Scan for the cell matching the given text and deliver its (x, y) coordinate at center. 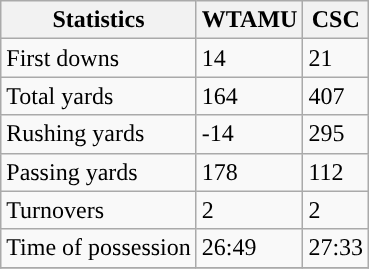
Turnovers (99, 210)
407 (336, 96)
178 (250, 172)
Total yards (99, 96)
164 (250, 96)
Statistics (99, 20)
14 (250, 58)
27:33 (336, 248)
21 (336, 58)
Time of possession (99, 248)
First downs (99, 58)
-14 (250, 134)
WTAMU (250, 20)
Passing yards (99, 172)
26:49 (250, 248)
112 (336, 172)
CSC (336, 20)
Rushing yards (99, 134)
295 (336, 134)
